Determine the (X, Y) coordinate at the center of the cell enclosing the given text.  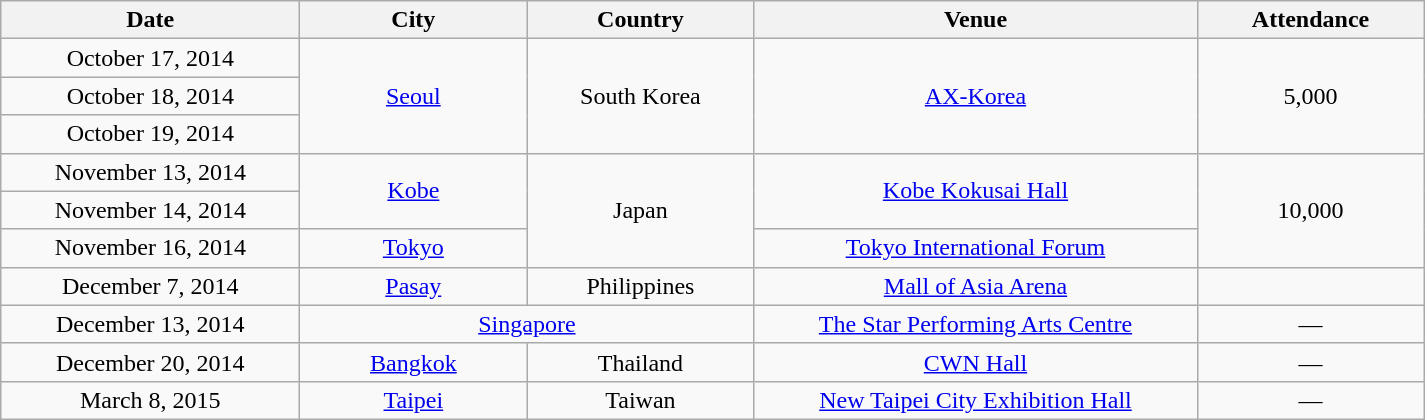
City (414, 20)
Date (150, 20)
March 8, 2015 (150, 400)
Venue (976, 20)
Taiwan (640, 400)
Tokyo International Forum (976, 248)
December 13, 2014 (150, 324)
October 17, 2014 (150, 58)
The Star Performing Arts Centre (976, 324)
November 13, 2014 (150, 172)
10,000 (1310, 210)
5,000 (1310, 96)
Taipei (414, 400)
Mall of Asia Arena (976, 286)
Country (640, 20)
Kobe Kokusai Hall (976, 191)
Pasay (414, 286)
October 18, 2014 (150, 96)
Tokyo (414, 248)
November 16, 2014 (150, 248)
November 14, 2014 (150, 210)
New Taipei City Exhibition Hall (976, 400)
Kobe (414, 191)
Attendance (1310, 20)
AX-Korea (976, 96)
Bangkok (414, 362)
Philippines (640, 286)
Seoul (414, 96)
Japan (640, 210)
CWN Hall (976, 362)
December 20, 2014 (150, 362)
December 7, 2014 (150, 286)
October 19, 2014 (150, 134)
Singapore (527, 324)
Thailand (640, 362)
South Korea (640, 96)
